Return [X, Y] of the center of cell containing provided text 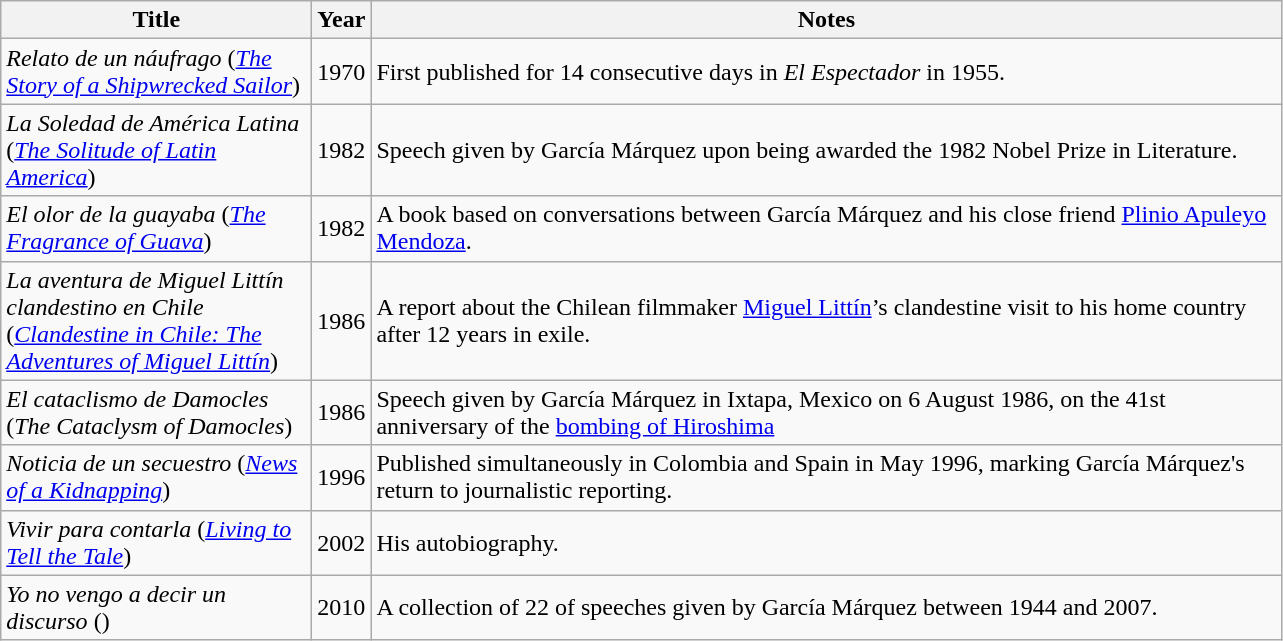
Yo no vengo a decir un discurso () [156, 608]
Speech given by García Márquez in Ixtapa, Mexico on 6 August 1986, on the 41st anniversary of the bombing of Hiroshima [826, 412]
Year [342, 20]
El olor de la guayaba (The Fragrance of Guava) [156, 228]
A book based on conversations between García Márquez and his close friend Plinio Apuleyo Mendoza. [826, 228]
2010 [342, 608]
First published for 14 consecutive days in El Espectador in 1955. [826, 72]
A collection of 22 of speeches given by García Márquez between 1944 and 2007. [826, 608]
Noticia de un secuestro (News of a Kidnapping) [156, 478]
La aventura de Miguel Littín clandestino en Chile (Clandestine in Chile: The Adventures of Miguel Littín) [156, 320]
El cataclismo de Damocles (The Cataclysm of Damocles) [156, 412]
Speech given by García Márquez upon being awarded the 1982 Nobel Prize in Literature. [826, 150]
Published simultaneously in Colombia and Spain in May 1996, marking García Márquez's return to journalistic reporting. [826, 478]
Title [156, 20]
1970 [342, 72]
1996 [342, 478]
Notes [826, 20]
His autobiography. [826, 542]
Vivir para contarla (Living to Tell the Tale) [156, 542]
2002 [342, 542]
La Soledad de América Latina (The Solitude of Latin America) [156, 150]
Relato de un náufrago (The Story of a Shipwrecked Sailor) [156, 72]
A report about the Chilean filmmaker Miguel Littín’s clandestine visit to his home country after 12 years in exile. [826, 320]
